Locate the cell with the specified text and output its [x, y] center coordinate. 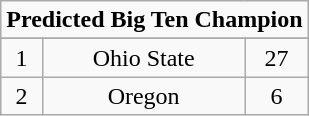
Predicted Big Ten Champion [154, 20]
27 [276, 58]
6 [276, 96]
Ohio State [144, 58]
2 [22, 96]
Oregon [144, 96]
1 [22, 58]
